Scan for the cell matching the given text and deliver its (x, y) coordinate at center. 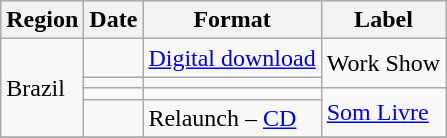
Relaunch – CD (232, 118)
Region (42, 20)
Brazil (42, 88)
Format (232, 20)
Label (383, 20)
Digital download (232, 58)
Date (114, 20)
Work Show (383, 64)
Som Livre (383, 112)
